Scan for the cell matching the given text and deliver its (x, y) coordinate at center. 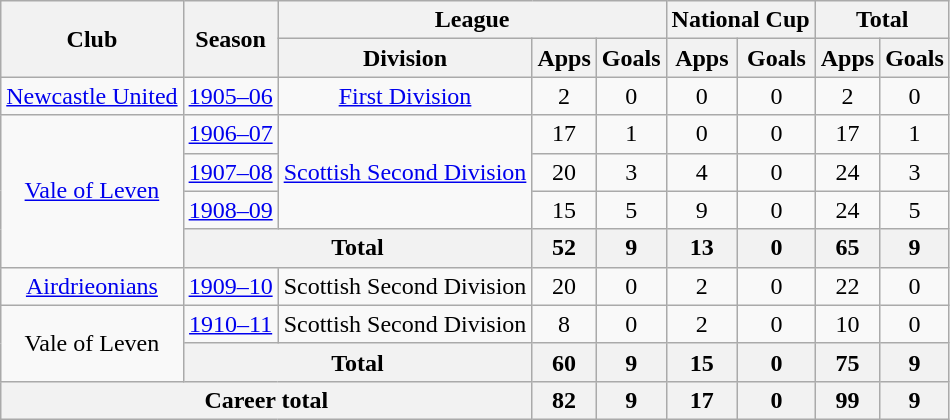
8 (564, 324)
1907–08 (230, 172)
82 (564, 400)
10 (847, 324)
4 (702, 172)
Newcastle United (92, 96)
1909–10 (230, 286)
National Cup (740, 20)
1908–09 (230, 210)
Division (405, 58)
First Division (405, 96)
75 (847, 362)
1905–06 (230, 96)
1906–07 (230, 134)
52 (564, 248)
League (472, 20)
99 (847, 400)
13 (702, 248)
22 (847, 286)
60 (564, 362)
1910–11 (230, 324)
Club (92, 39)
Career total (266, 400)
65 (847, 248)
Season (230, 39)
Airdrieonians (92, 286)
